Determine the [x, y] coordinate at the center of the cell enclosing the given text.  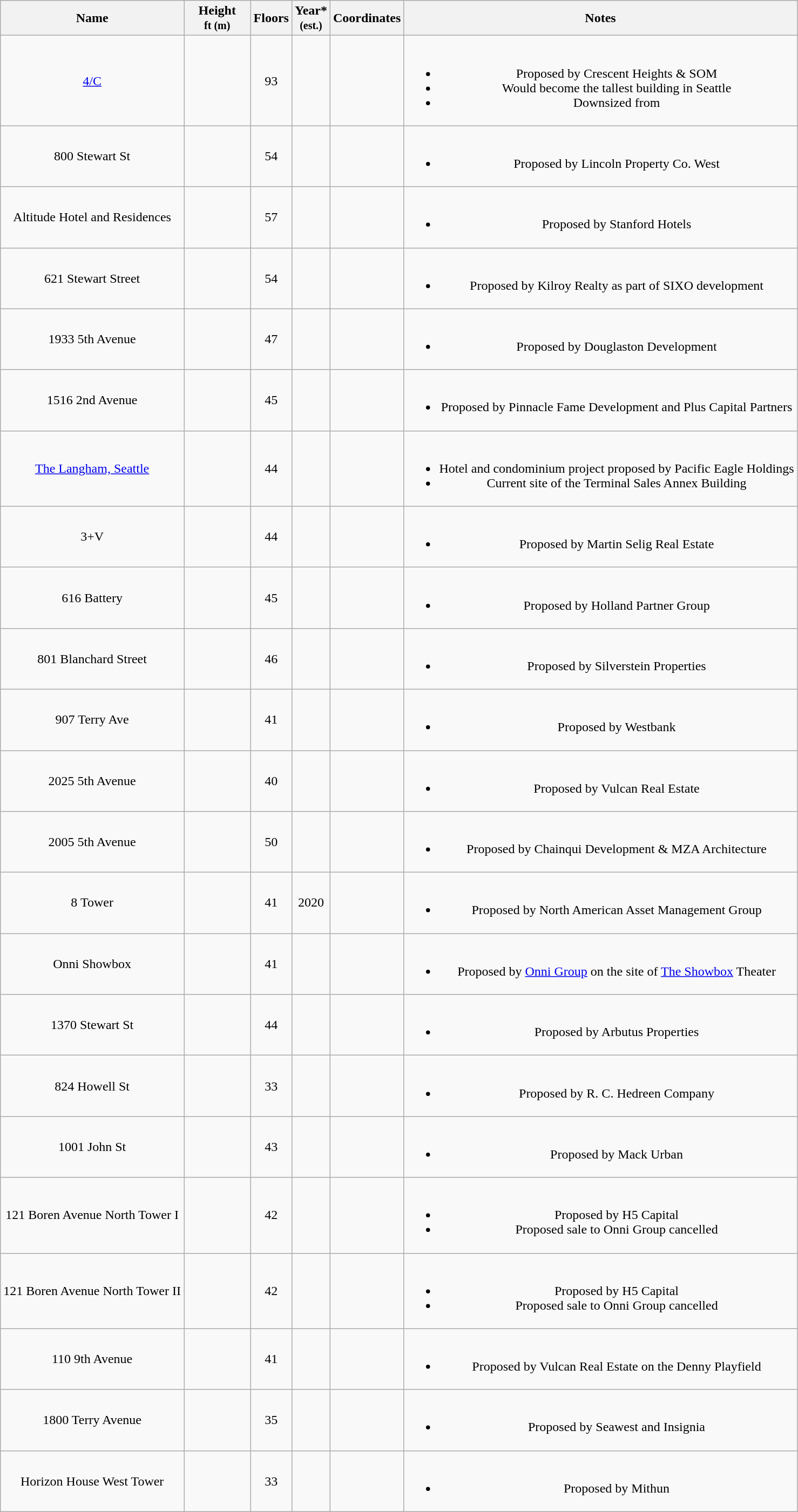
616 Battery [92, 598]
Horizon House West Tower [92, 1481]
Proposed by Lincoln Property Co. West [600, 156]
Proposed by Martin Selig Real Estate [600, 536]
Proposed by Mack Urban [600, 1147]
1933 5th Avenue [92, 339]
Coordinates [367, 18]
35 [271, 1420]
801 Blanchard Street [92, 658]
1001 John St [92, 1147]
110 9th Avenue [92, 1359]
8 Tower [92, 903]
621 Stewart Street [92, 278]
Proposed by Vulcan Real Estate [600, 780]
2005 5th Avenue [92, 842]
121 Boren Avenue North Tower I [92, 1215]
The Langham, Seattle [92, 468]
824 Howell St [92, 1086]
Proposed by Holland Partner Group [600, 598]
Notes [600, 18]
4/C [92, 81]
Year*(est.) [311, 18]
Proposed by Seawest and Insignia [600, 1420]
121 Boren Avenue North Tower II [92, 1291]
Proposed by R. C. Hedreen Company [600, 1086]
40 [271, 780]
Proposed by Crescent Heights & SOMWould become the tallest building in SeattleDownsized from [600, 81]
Proposed by Vulcan Real Estate on the Denny Playfield [600, 1359]
Hotel and condominium project proposed by Pacific Eagle HoldingsCurrent site of the Terminal Sales Annex Building [600, 468]
Name [92, 18]
Proposed by Kilroy Realty as part of SIXO development [600, 278]
50 [271, 842]
Floors [271, 18]
Proposed by Douglaston Development [600, 339]
Proposed by Chainqui Development & MZA Architecture [600, 842]
57 [271, 217]
Proposed by Onni Group on the site of The Showbox Theater [600, 964]
46 [271, 658]
800 Stewart St [92, 156]
1370 Stewart St [92, 1025]
1516 2nd Avenue [92, 400]
1800 Terry Avenue [92, 1420]
2020 [311, 903]
2025 5th Avenue [92, 780]
43 [271, 1147]
Altitude Hotel and Residences [92, 217]
Proposed by Arbutus Properties [600, 1025]
Proposed by North American Asset Management Group [600, 903]
Proposed by Westbank [600, 720]
907 Terry Ave [92, 720]
Proposed by Silverstein Properties [600, 658]
Proposed by Pinnacle Fame Development and Plus Capital Partners [600, 400]
Proposed by Stanford Hotels [600, 217]
Onni Showbox [92, 964]
Proposed by Mithun [600, 1481]
47 [271, 339]
3+V [92, 536]
Heightft (m) [217, 18]
93 [271, 81]
